Return the [x, y] coordinate for the center point of the cell that contains the specified text.  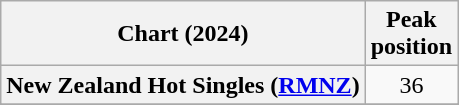
New Zealand Hot Singles (RMNZ) [183, 85]
36 [411, 85]
Peakposition [411, 34]
Chart (2024) [183, 34]
